Pinpoint the cell where the given text exists, returning its (x, y) midpoint coordinate. 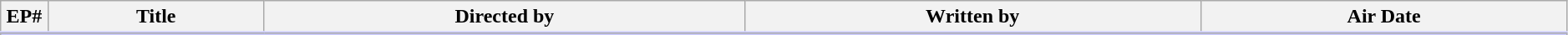
Directed by (505, 17)
Air Date (1383, 17)
Title (155, 17)
EP# (24, 17)
Written by (972, 17)
